Find where the given text appears and provide that cell's center as [x, y] coordinate. 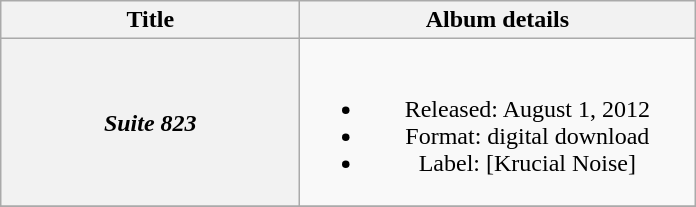
Album details [498, 20]
Released: August 1, 2012Format: digital downloadLabel: [Krucial Noise] [498, 122]
Suite 823 [150, 122]
Title [150, 20]
